Locate the cell with the specified text and output its [x, y] center coordinate. 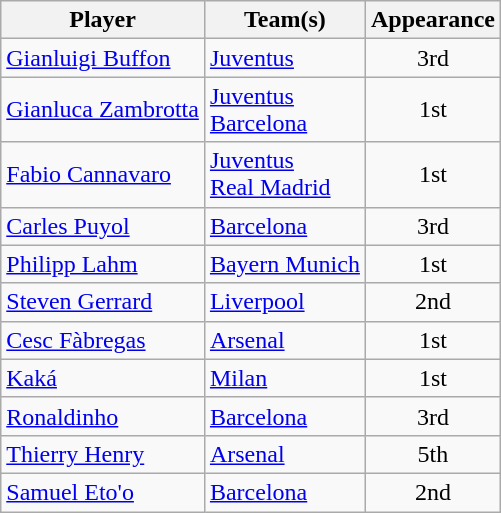
Team(s) [284, 20]
Bayern Munich [284, 264]
5th [432, 454]
Carles Puyol [103, 226]
Philipp Lahm [103, 264]
Player [103, 20]
Fabio Cannavaro [103, 174]
Gianluca Zambrotta [103, 110]
Cesc Fàbregas [103, 340]
Juventus Barcelona [284, 110]
Kaká [103, 378]
Ronaldinho [103, 416]
Thierry Henry [103, 454]
Juventus Real Madrid [284, 174]
Liverpool [284, 302]
Milan [284, 378]
Steven Gerrard [103, 302]
Juventus [284, 58]
Samuel Eto'o [103, 492]
Appearance [432, 20]
Gianluigi Buffon [103, 58]
